Identify which cell holds the provided text, then report its (x, y) central coordinate. 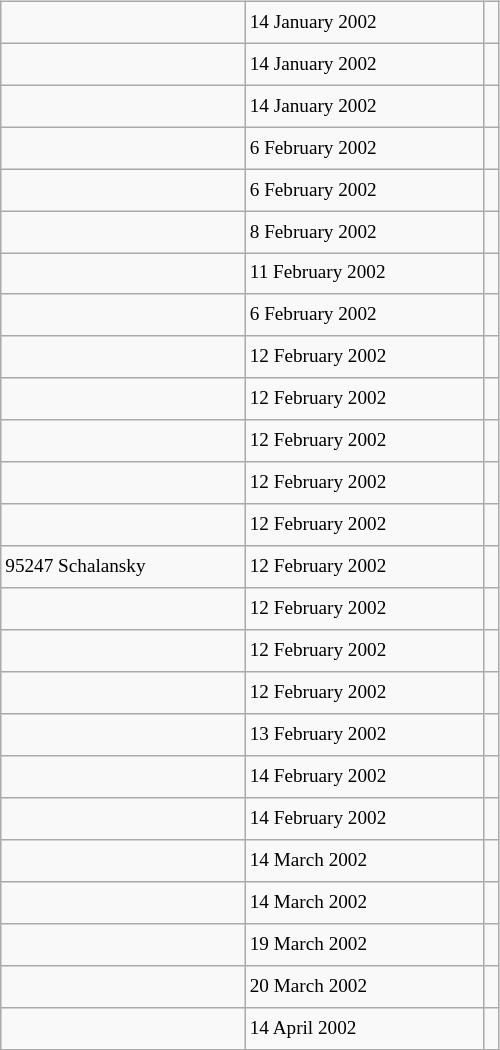
20 March 2002 (364, 986)
13 February 2002 (364, 735)
8 February 2002 (364, 232)
14 April 2002 (364, 1028)
11 February 2002 (364, 274)
95247 Schalansky (123, 567)
19 March 2002 (364, 944)
